Return the [x, y] coordinate for the center point of the cell that contains the specified text.  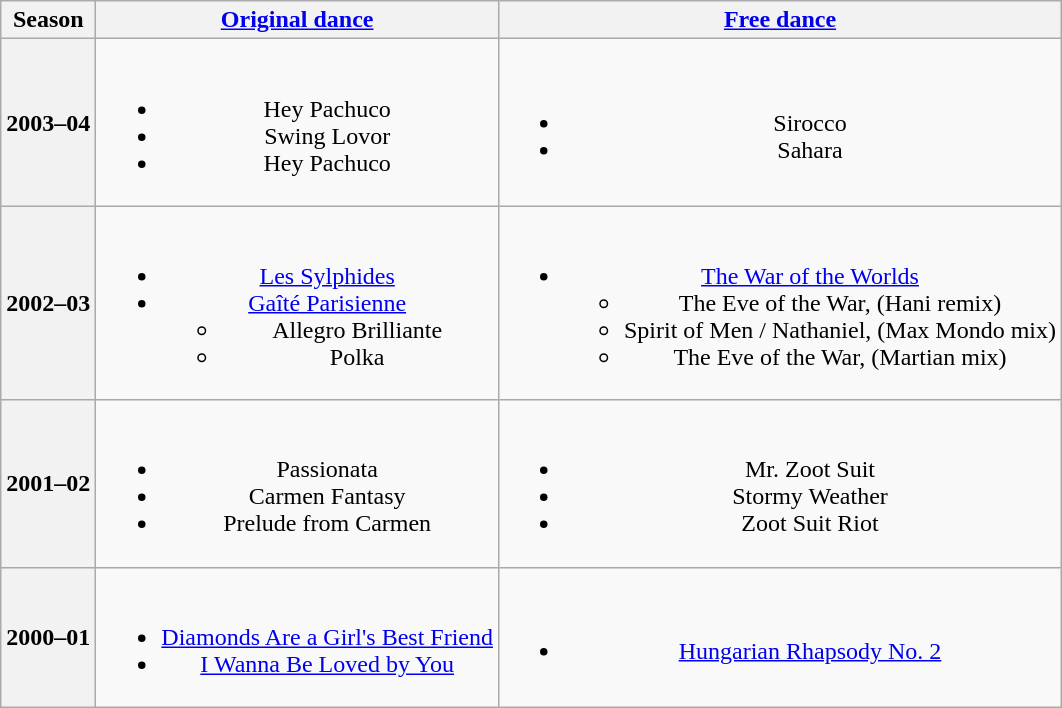
2001–02 [48, 484]
Original dance [298, 20]
Hey PachucoSwing LovorHey Pachuco [298, 122]
2002–03 [48, 303]
Mr. Zoot Suit Stormy WeatherZoot Suit Riot [780, 484]
The War of the Worlds The Eve of the War, (Hani remix)Spirit of Men / Nathaniel, (Max Mondo mix)The Eve of the War, (Martian mix) [780, 303]
Hungarian Rhapsody No. 2 [780, 637]
2003–04 [48, 122]
Les Sylphides Gaîté Parisienne Allegro BrilliantePolka [298, 303]
Free dance [780, 20]
Season [48, 20]
2000–01 [48, 637]
Sirocco Sahara [780, 122]
Diamonds Are a Girl's Best Friend I Wanna Be Loved by You [298, 637]
Passionata Carmen Fantasy Prelude from Carmen [298, 484]
